Locate the cell with the specified text and output its (X, Y) center coordinate. 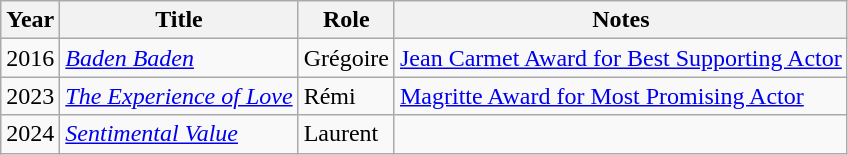
Baden Baden (179, 58)
Rémi (346, 96)
Magritte Award for Most Promising Actor (620, 96)
2023 (30, 96)
Notes (620, 20)
The Experience of Love (179, 96)
2016 (30, 58)
Laurent (346, 134)
Title (179, 20)
2024 (30, 134)
Jean Carmet Award for Best Supporting Actor (620, 58)
Sentimental Value (179, 134)
Grégoire (346, 58)
Year (30, 20)
Role (346, 20)
